Search for the cell housing the specified text and yield its [x, y] center coordinate. 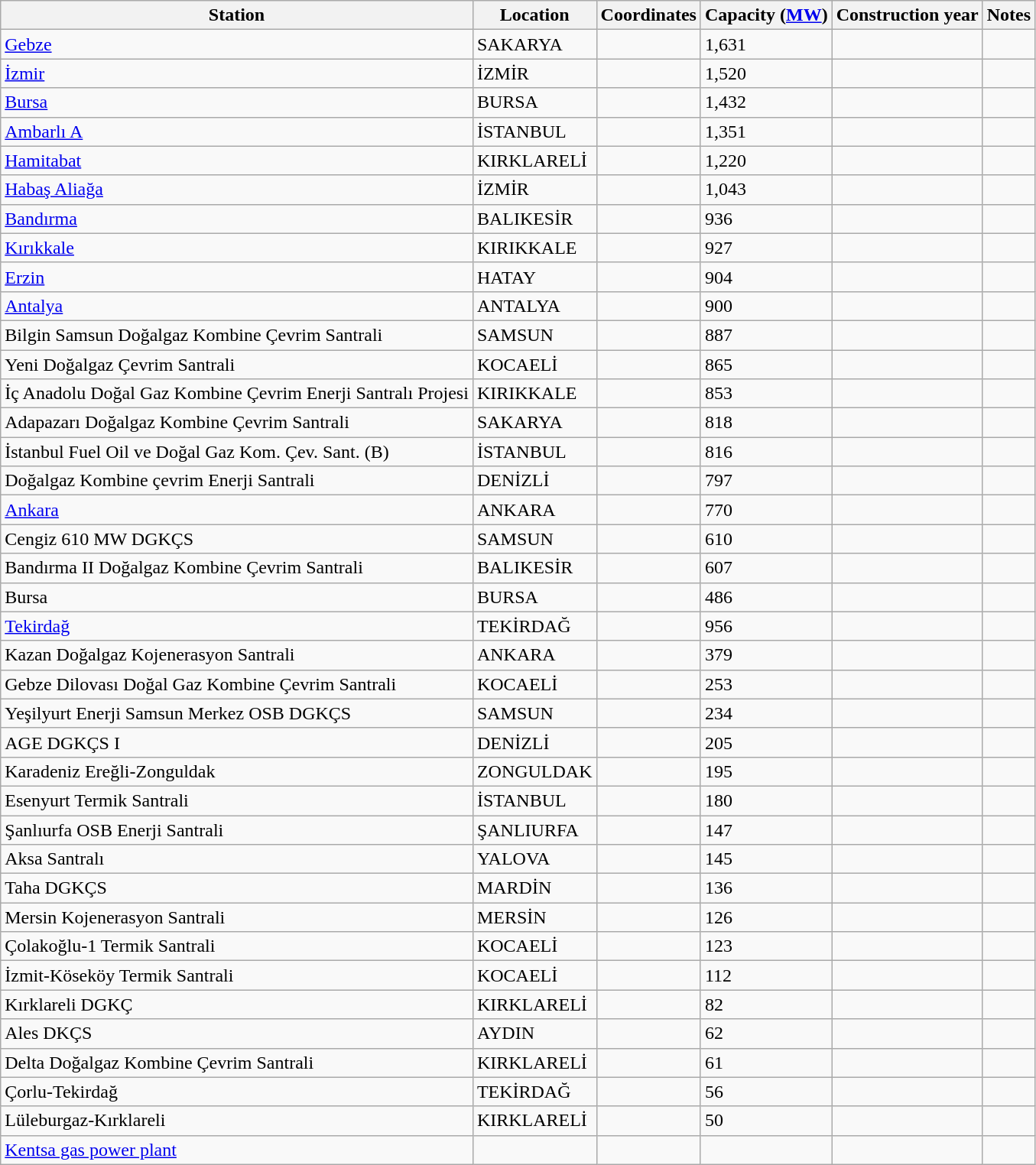
234 [766, 713]
818 [766, 423]
Aksa Santralı [237, 859]
1,520 [766, 73]
Şanlıurfa OSB Enerji Santrali [237, 829]
195 [766, 771]
Notes [1008, 15]
797 [766, 481]
Delta Doğalgaz Kombine Çevrim Santrali [237, 1063]
Ales DKÇS [237, 1034]
MERSİN [534, 917]
Yeşilyurt Enerji Samsun Merkez OSB DGKÇS [237, 713]
Bilgin Samsun Doğalgaz Kombine Çevrim Santrali [237, 335]
180 [766, 800]
AGE DGKÇS I [237, 742]
112 [766, 975]
Tekirdağ [237, 626]
Erzin [237, 277]
Kazan Doğalgaz Kojenerasyon Santrali [237, 655]
Gebze [237, 44]
1,351 [766, 131]
61 [766, 1063]
145 [766, 859]
Cengiz 610 MW DGKÇS [237, 539]
Kırıkkale [237, 248]
Antalya [237, 306]
816 [766, 452]
865 [766, 365]
486 [766, 597]
Yeni Doğalgaz Çevrim Santrali [237, 365]
Coordinates [648, 15]
610 [766, 539]
HATAY [534, 277]
1,631 [766, 44]
147 [766, 829]
136 [766, 888]
Capacity (MW) [766, 15]
Esenyurt Termik Santrali [237, 800]
Bandırma II Doğalgaz Kombine Çevrim Santrali [237, 568]
İzmit-Köseköy Termik Santrali [237, 975]
Çorlu-Tekirdağ [237, 1092]
Kentsa gas power plant [237, 1150]
50 [766, 1121]
853 [766, 394]
205 [766, 742]
1,432 [766, 102]
İzmir [237, 73]
927 [766, 248]
Adapazarı Doğalgaz Kombine Çevrim Santrali [237, 423]
Gebze Dilovası Doğal Gaz Kombine Çevrim Santrali [237, 684]
Doğalgaz Kombine çevrim Enerji Santrali [237, 481]
126 [766, 917]
887 [766, 335]
İstanbul Fuel Oil ve Doğal Gaz Kom. Çev. Sant. (B) [237, 452]
Bandırma [237, 219]
ZONGULDAK [534, 771]
123 [766, 946]
1,043 [766, 190]
253 [766, 684]
607 [766, 568]
Karadeniz Ereğli-Zonguldak [237, 771]
Location [534, 15]
Ankara [237, 510]
ANTALYA [534, 306]
936 [766, 219]
İç Anadolu Doğal Gaz Kombine Çevrim Enerji Santralı Projesi [237, 394]
Çolakoğlu-1 Termik Santrali [237, 946]
Lüleburgaz-Kırklareli [237, 1121]
Taha DGKÇS [237, 888]
Kırklareli DGKÇ [237, 1004]
AYDIN [534, 1034]
Hamitabat [237, 161]
82 [766, 1004]
Habaş Aliağa [237, 190]
Mersin Kojenerasyon Santrali [237, 917]
Ambarlı A [237, 131]
379 [766, 655]
956 [766, 626]
ŞANLIURFA [534, 829]
62 [766, 1034]
Station [237, 15]
904 [766, 277]
900 [766, 306]
MARDİN [534, 888]
YALOVA [534, 859]
56 [766, 1092]
1,220 [766, 161]
770 [766, 510]
Construction year [907, 15]
